From the cell containing the given text, extract its center point as [x, y] coordinate. 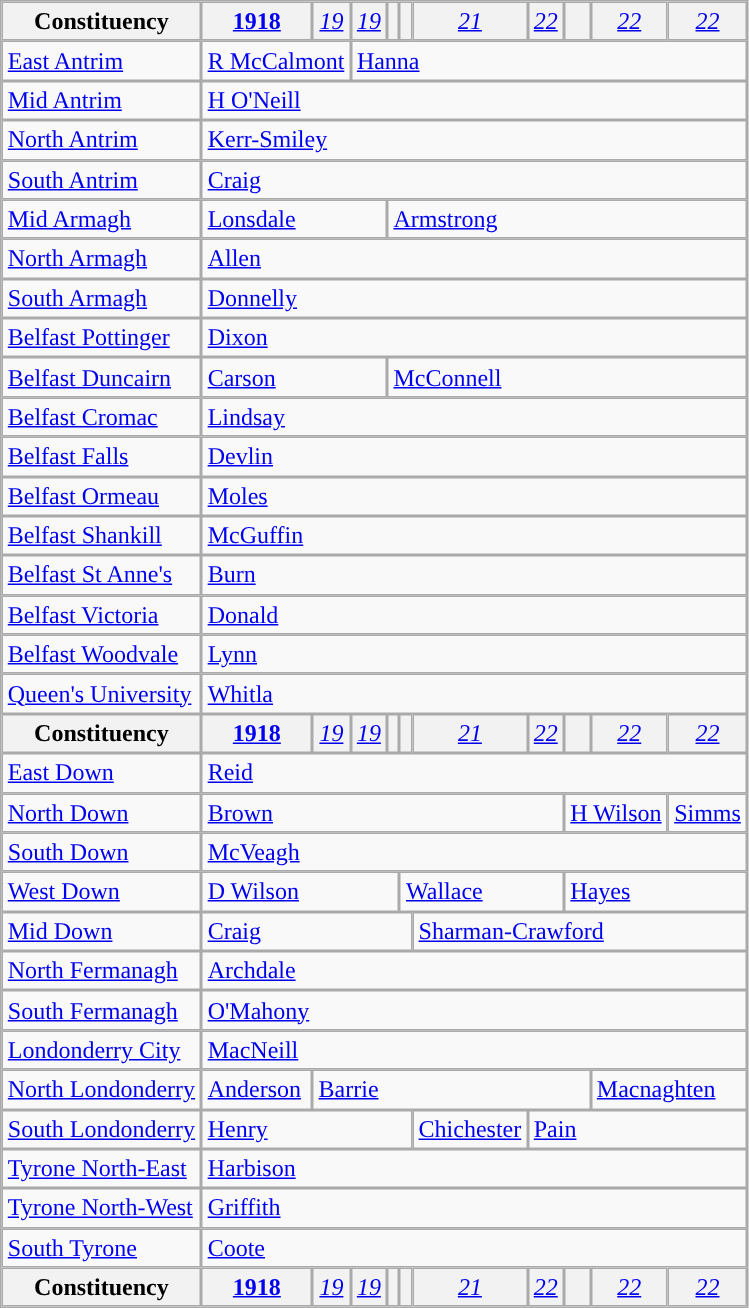
Dixon [474, 338]
Mid Down [102, 931]
D Wilson [300, 892]
Belfast St Anne's [102, 575]
Hayes [656, 892]
North Armagh [102, 259]
Anderson [256, 1090]
North Fermanagh [102, 971]
South Tyrone [102, 1248]
Mid Antrim [102, 101]
Pain [637, 1129]
Lonsdale [294, 219]
Allen [474, 259]
West Down [102, 892]
Chichester [470, 1129]
Reid [474, 773]
Lynn [474, 654]
Moles [474, 496]
North Londonderry [102, 1090]
South Down [102, 852]
Wallace [482, 892]
McGuffin [474, 536]
Sharman-Crawford [580, 931]
Burn [474, 575]
North Antrim [102, 140]
Archdale [474, 971]
Belfast Cromac [102, 417]
Mid Armagh [102, 219]
Armstrong [567, 219]
Hanna [550, 61]
Lindsay [474, 417]
Tyrone North-West [102, 1208]
Belfast Pottinger [102, 338]
East Down [102, 773]
Carson [294, 378]
McVeagh [474, 852]
Griffith [474, 1208]
Barrie [451, 1090]
Macnaghten [670, 1090]
South Fermanagh [102, 1011]
Devlin [474, 457]
McConnell [567, 378]
Whitla [474, 694]
Kerr-Smiley [474, 140]
R McCalmont [276, 61]
Belfast Shankill [102, 536]
East Antrim [102, 61]
South Armagh [102, 298]
Coote [474, 1248]
Tyrone North-East [102, 1169]
Donald [474, 615]
Harbison [474, 1169]
Henry [306, 1129]
Queen's University [102, 694]
South Londonderry [102, 1129]
Belfast Duncairn [102, 378]
H Wilson [616, 813]
Belfast Woodvale [102, 654]
Belfast Victoria [102, 615]
North Down [102, 813]
Donnelly [474, 298]
Belfast Ormeau [102, 496]
O'Μahony [474, 1011]
Brown [382, 813]
Simms [708, 813]
Londonderry City [102, 1050]
MacNeill [474, 1050]
Belfast Falls [102, 457]
H O'Neill [474, 101]
South Antrim [102, 180]
